Locate the cell with the specified text and output its [X, Y] center coordinate. 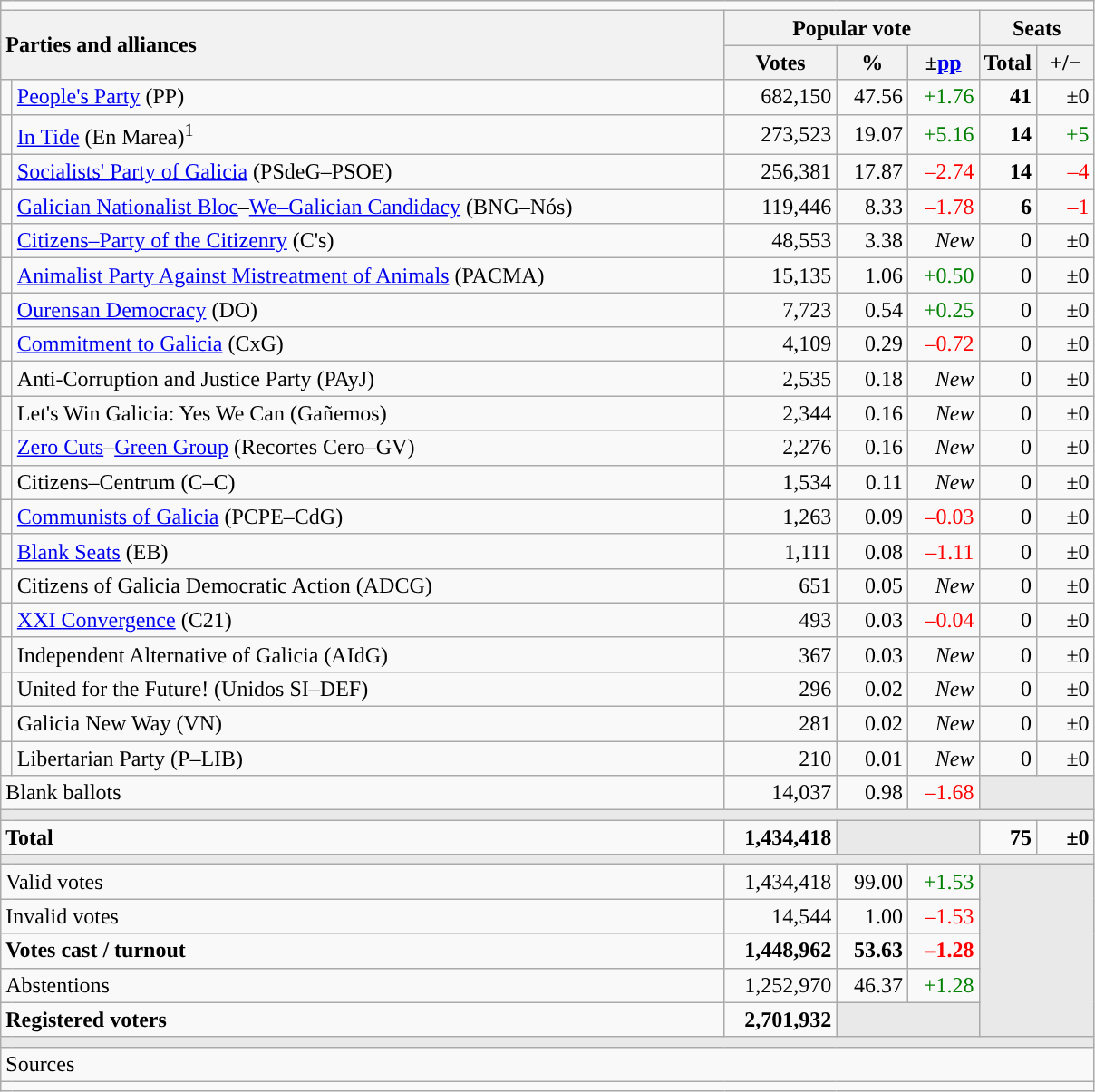
–1.28 [943, 951]
0.54 [872, 310]
256,381 [780, 172]
% [872, 63]
Invalid votes [363, 916]
3.38 [872, 241]
273,523 [780, 134]
Let's Win Galicia: Yes We Can (Gañemos) [368, 413]
–1 [1066, 207]
0.98 [872, 793]
19.07 [872, 134]
±pp [943, 63]
Galician Nationalist Bloc–We–Galician Candidacy (BNG–Nós) [368, 207]
Citizens–Centrum (C–C) [368, 482]
–0.04 [943, 620]
296 [780, 689]
1,263 [780, 517]
281 [780, 724]
–4 [1066, 172]
Independent Alternative of Galicia (AIdG) [368, 654]
48,553 [780, 241]
+0.50 [943, 275]
Votes [780, 63]
0.08 [872, 551]
210 [780, 759]
2,276 [780, 448]
53.63 [872, 951]
46.37 [872, 985]
–1.78 [943, 207]
1,111 [780, 551]
Zero Cuts–Green Group (Recortes Cero–GV) [368, 448]
0.11 [872, 482]
1.06 [872, 275]
2,535 [780, 379]
2,701,932 [780, 1020]
8.33 [872, 207]
75 [1008, 837]
Commitment to Galicia (CxG) [368, 344]
United for the Future! (Unidos SI–DEF) [368, 689]
Ourensan Democracy (DO) [368, 310]
119,446 [780, 207]
Citizens–Party of the Citizenry (C's) [368, 241]
–1.53 [943, 916]
Sources [547, 1064]
Citizens of Galicia Democratic Action (ADCG) [368, 585]
0.18 [872, 379]
+5.16 [943, 134]
651 [780, 585]
15,135 [780, 275]
In Tide (En Marea)1 [368, 134]
Socialists' Party of Galicia (PSdeG–PSOE) [368, 172]
493 [780, 620]
Libertarian Party (P–LIB) [368, 759]
0.01 [872, 759]
–1.68 [943, 793]
0.05 [872, 585]
47.56 [872, 97]
–0.72 [943, 344]
XXI Convergence (C21) [368, 620]
Galicia New Way (VN) [368, 724]
Blank ballots [363, 793]
People's Party (PP) [368, 97]
Anti-Corruption and Justice Party (PAyJ) [368, 379]
Votes cast / turnout [363, 951]
41 [1008, 97]
Seats [1037, 28]
Communists of Galicia (PCPE–CdG) [368, 517]
–0.03 [943, 517]
+5 [1066, 134]
Popular vote [852, 28]
2,344 [780, 413]
4,109 [780, 344]
+1.53 [943, 882]
Animalist Party Against Mistreatment of Animals (PACMA) [368, 275]
99.00 [872, 882]
–2.74 [943, 172]
682,150 [780, 97]
+/− [1066, 63]
6 [1008, 207]
+1.76 [943, 97]
Abstentions [363, 985]
+0.25 [943, 310]
1,534 [780, 482]
–1.11 [943, 551]
17.87 [872, 172]
1,448,962 [780, 951]
14,037 [780, 793]
0.09 [872, 517]
1.00 [872, 916]
Registered voters [363, 1020]
14,544 [780, 916]
Parties and alliances [363, 45]
7,723 [780, 310]
0.29 [872, 344]
367 [780, 654]
+1.28 [943, 985]
Valid votes [363, 882]
1,252,970 [780, 985]
Blank Seats (EB) [368, 551]
